Extract the [X, Y] coordinate from the center of the cell holding the provided text.  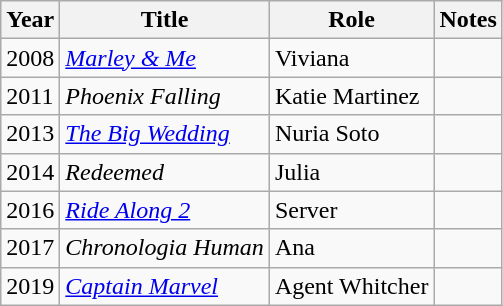
Captain Marvel [165, 286]
Ana [352, 248]
Viviana [352, 58]
2016 [30, 210]
Katie Martinez [352, 96]
Ride Along 2 [165, 210]
Nuria Soto [352, 134]
2014 [30, 172]
Role [352, 20]
2013 [30, 134]
Marley & Me [165, 58]
Phoenix Falling [165, 96]
2008 [30, 58]
Title [165, 20]
2017 [30, 248]
Redeemed [165, 172]
Agent Whitcher [352, 286]
Server [352, 210]
Chronologia Human [165, 248]
Julia [352, 172]
The Big Wedding [165, 134]
Notes [468, 20]
Year [30, 20]
2019 [30, 286]
2011 [30, 96]
